Return (x, y) of the center of cell containing provided text 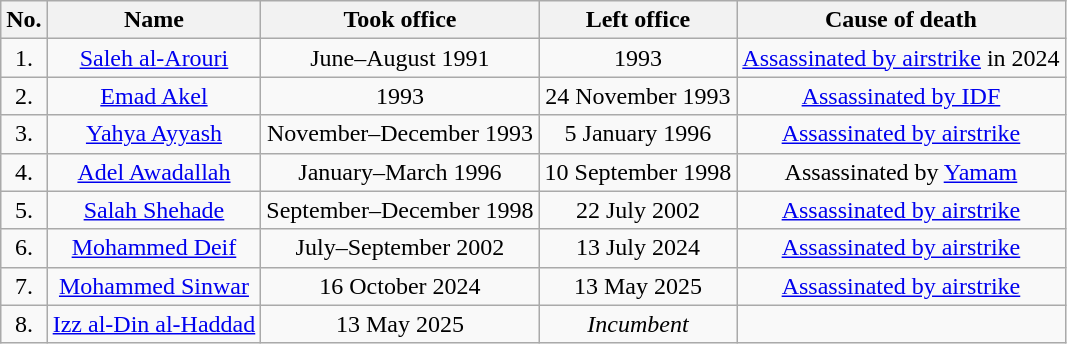
2. (24, 96)
7. (24, 286)
January–March 1996 (400, 172)
September–December 1998 (400, 210)
22 July 2002 (638, 210)
Assassinated by airstrike in 2024 (901, 58)
Name (154, 20)
Adel Awadallah (154, 172)
1. (24, 58)
5. (24, 210)
Emad Akel (154, 96)
Incumbent (638, 324)
3. (24, 134)
July–September 2002 (400, 248)
Salah Shehade (154, 210)
No. (24, 20)
Cause of death (901, 20)
Mohammed Deif (154, 248)
16 October 2024 (400, 286)
Took office (400, 20)
Saleh al-Arouri (154, 58)
Assassinated by Yamam (901, 172)
13 July 2024 (638, 248)
Left office (638, 20)
5 January 1996 (638, 134)
24 November 1993 (638, 96)
8. (24, 324)
Assassinated by IDF (901, 96)
Izz al-Din al-Haddad (154, 324)
6. (24, 248)
June–August 1991 (400, 58)
4. (24, 172)
10 September 1998 (638, 172)
Yahya Ayyash (154, 134)
Mohammed Sinwar (154, 286)
November–December 1993 (400, 134)
